Identify which cell holds the provided text, then report its [x, y] central coordinate. 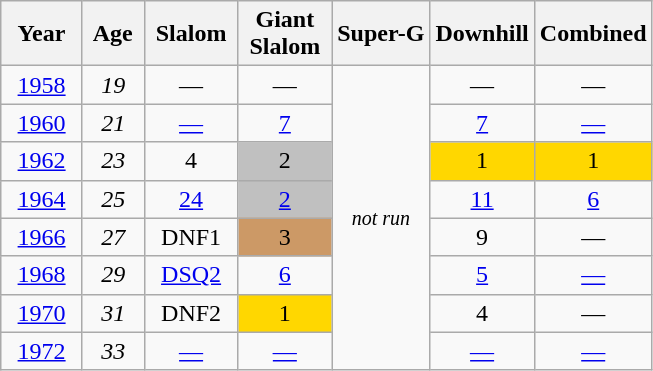
DNF2 [191, 313]
3 [285, 237]
27 [113, 237]
Combined [593, 34]
Year [42, 34]
31 [113, 313]
DNF1 [191, 237]
21 [113, 123]
1972 [42, 351]
11 [482, 199]
1968 [42, 275]
Age [113, 34]
DSQ2 [191, 275]
1964 [42, 199]
33 [113, 351]
23 [113, 161]
24 [191, 199]
Downhill [482, 34]
5 [482, 275]
not run [381, 218]
1966 [42, 237]
1962 [42, 161]
Giant Slalom [285, 34]
1958 [42, 85]
Super-G [381, 34]
Slalom [191, 34]
29 [113, 275]
1960 [42, 123]
25 [113, 199]
1970 [42, 313]
19 [113, 85]
9 [482, 237]
